Search for the cell housing the specified text and yield its [X, Y] center coordinate. 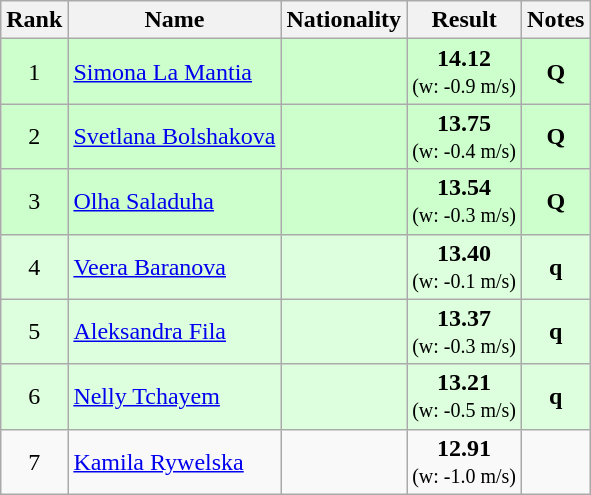
Veera Baranova [174, 266]
4 [34, 266]
Aleksandra Fila [174, 332]
Kamila Rywelska [174, 462]
13.75(w: -0.4 m/s) [464, 136]
13.21(w: -0.5 m/s) [464, 396]
Notes [556, 20]
Result [464, 20]
Nationality [344, 20]
13.54(w: -0.3 m/s) [464, 202]
13.37(w: -0.3 m/s) [464, 332]
14.12(w: -0.9 m/s) [464, 72]
1 [34, 72]
7 [34, 462]
Rank [34, 20]
2 [34, 136]
6 [34, 396]
Olha Saladuha [174, 202]
5 [34, 332]
13.40(w: -0.1 m/s) [464, 266]
Nelly Tchayem [174, 396]
Name [174, 20]
12.91(w: -1.0 m/s) [464, 462]
Simona La Mantia [174, 72]
Svetlana Bolshakova [174, 136]
3 [34, 202]
